Provide the [X, Y] coordinate of the cell's center where the given text is located.  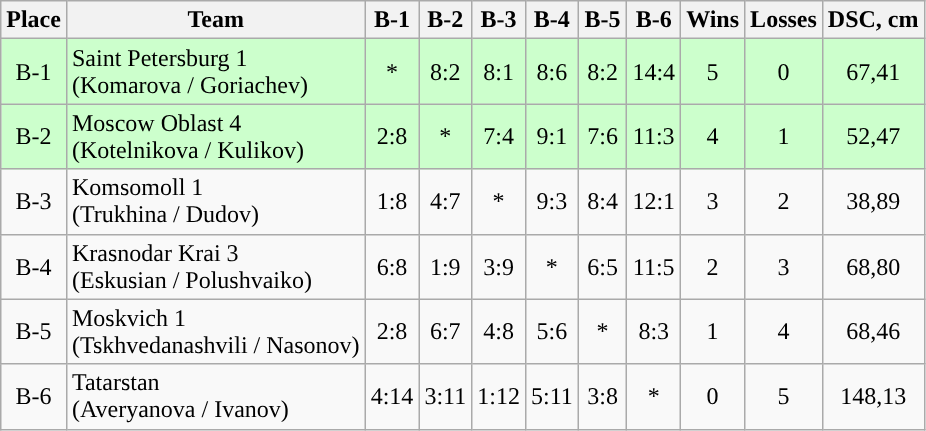
Moscow Oblast 4(Kotelnikova / Kulikov) [216, 136]
Komsomoll 1(Trukhina / Dudov) [216, 202]
8:6 [552, 72]
14:4 [654, 72]
38,89 [873, 202]
3:11 [446, 396]
7:4 [499, 136]
6:8 [392, 266]
Saint Petersburg 1(Komarova / Goriachev) [216, 72]
9:1 [552, 136]
11:5 [654, 266]
5:11 [552, 396]
7:6 [602, 136]
68,80 [873, 266]
1:12 [499, 396]
5:6 [552, 332]
6:5 [602, 266]
9:3 [552, 202]
3:9 [499, 266]
Losses [784, 20]
1:8 [392, 202]
148,13 [873, 396]
8:1 [499, 72]
4:7 [446, 202]
67,41 [873, 72]
Moskvich 1(Tskhvedanashvili / Nasonov) [216, 332]
8:3 [654, 332]
12:1 [654, 202]
Krasnodar Krai 3(Eskusian / Polushvaiko) [216, 266]
Team [216, 20]
Tatarstan(Averyanova / Ivanov) [216, 396]
1:9 [446, 266]
4:8 [499, 332]
Wins [713, 20]
68,46 [873, 332]
6:7 [446, 332]
Place [34, 20]
8:4 [602, 202]
4:14 [392, 396]
52,47 [873, 136]
DSC, cm [873, 20]
11:3 [654, 136]
3:8 [602, 396]
